Pinpoint the cell where the given text exists, returning its [x, y] midpoint coordinate. 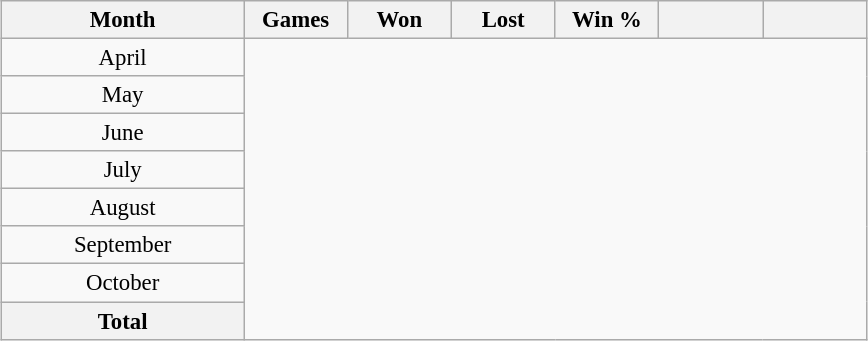
Lost [503, 20]
May [123, 95]
April [123, 58]
Won [399, 20]
Games [296, 20]
July [123, 170]
Total [123, 321]
October [123, 283]
June [123, 133]
August [123, 208]
Win % [607, 20]
Month [123, 20]
September [123, 245]
